Search for the cell housing the specified text and yield its [X, Y] center coordinate. 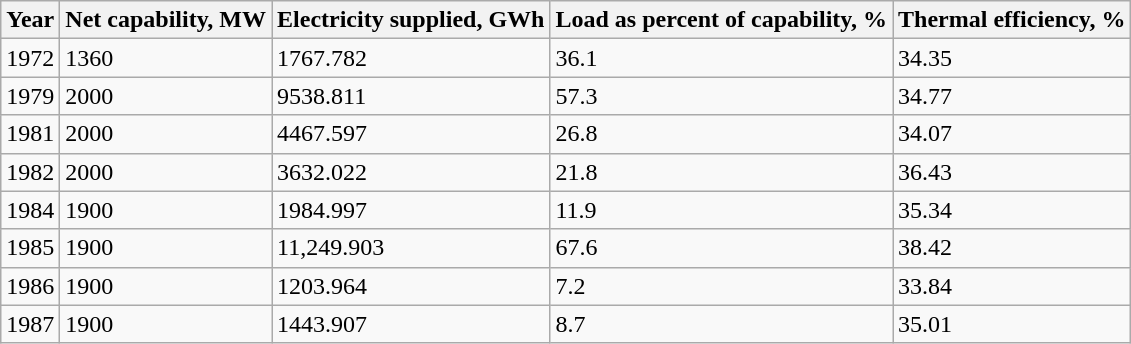
1986 [30, 286]
34.77 [1012, 96]
4467.597 [411, 134]
57.3 [722, 96]
Load as percent of capability, % [722, 20]
8.7 [722, 324]
38.42 [1012, 248]
33.84 [1012, 286]
Year [30, 20]
1979 [30, 96]
36.43 [1012, 172]
Net capability, MW [166, 20]
11.9 [722, 210]
1767.782 [411, 58]
21.8 [722, 172]
34.35 [1012, 58]
1985 [30, 248]
67.6 [722, 248]
1984 [30, 210]
1360 [166, 58]
3632.022 [411, 172]
1987 [30, 324]
Electricity supplied, GWh [411, 20]
9538.811 [411, 96]
35.34 [1012, 210]
35.01 [1012, 324]
26.8 [722, 134]
36.1 [722, 58]
Thermal efficiency, % [1012, 20]
11,249.903 [411, 248]
34.07 [1012, 134]
1443.907 [411, 324]
1972 [30, 58]
7.2 [722, 286]
1981 [30, 134]
1984.997 [411, 210]
1203.964 [411, 286]
1982 [30, 172]
